Capture the cell that displays the provided text and extract its (x, y) central coordinate. 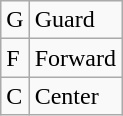
Forward (75, 58)
G (15, 20)
Center (75, 96)
Guard (75, 20)
C (15, 96)
F (15, 58)
